From the cell containing the given text, extract its center point as [x, y] coordinate. 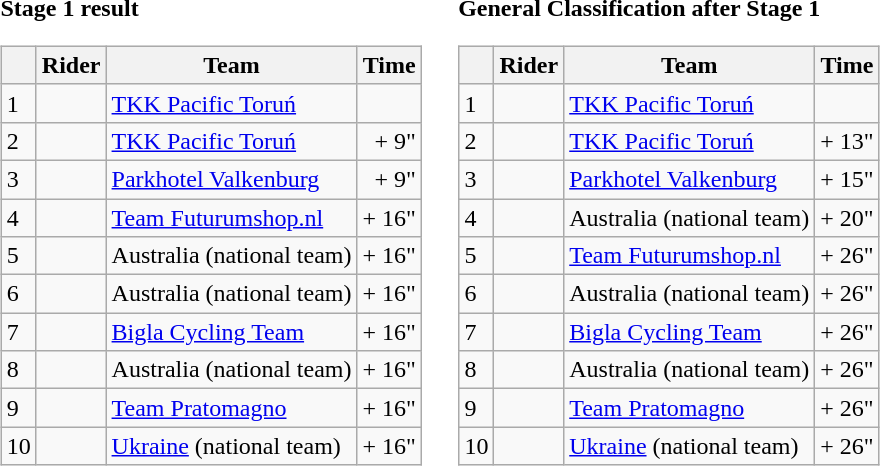
+ 20" [847, 217]
+ 13" [847, 141]
+ 15" [847, 179]
